Find where the given text appears and provide that cell's center as (X, Y) coordinate. 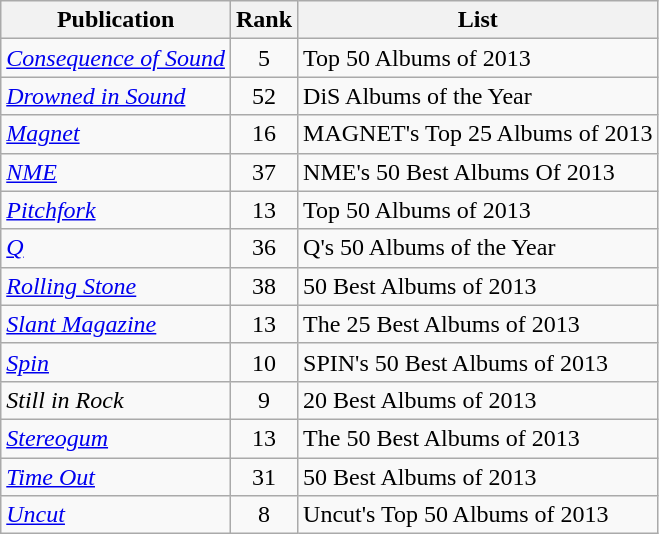
5 (264, 58)
38 (264, 286)
36 (264, 248)
The 50 Best Albums of 2013 (478, 438)
Rank (264, 20)
Uncut's Top 50 Albums of 2013 (478, 515)
NME's 50 Best Albums Of 2013 (478, 172)
Consequence of Sound (116, 58)
Time Out (116, 477)
9 (264, 400)
Publication (116, 20)
The 25 Best Albums of 2013 (478, 324)
DiS Albums of the Year (478, 96)
8 (264, 515)
Pitchfork (116, 210)
MAGNET's Top 25 Albums of 2013 (478, 134)
Slant Magazine (116, 324)
31 (264, 477)
Uncut (116, 515)
16 (264, 134)
Drowned in Sound (116, 96)
10 (264, 362)
20 Best Albums of 2013 (478, 400)
Still in Rock (116, 400)
Rolling Stone (116, 286)
Spin (116, 362)
NME (116, 172)
SPIN's 50 Best Albums of 2013 (478, 362)
List (478, 20)
Q's 50 Albums of the Year (478, 248)
Q (116, 248)
Magnet (116, 134)
Stereogum (116, 438)
52 (264, 96)
37 (264, 172)
